Search for the cell housing the specified text and yield its [x, y] center coordinate. 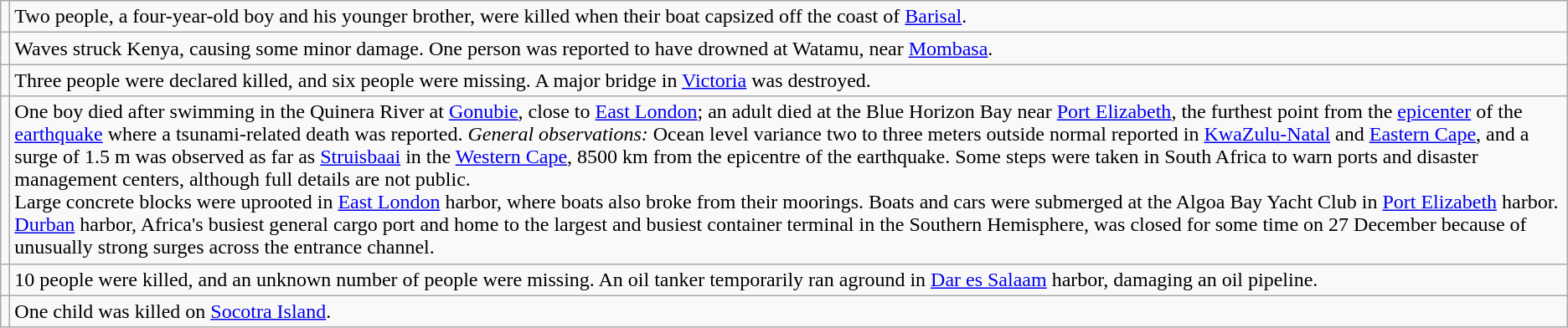
Waves struck Kenya, causing some minor damage. One person was reported to have drowned at Watamu, near Mombasa. [789, 49]
Two people, a four-year-old boy and his younger brother, were killed when their boat capsized off the coast of Barisal. [789, 17]
Three people were declared killed, and six people were missing. A major bridge in Victoria was destroyed. [789, 80]
One child was killed on Socotra Island. [789, 311]
